For the text-containing cell, return its midpoint in (x, y) coordinate format. 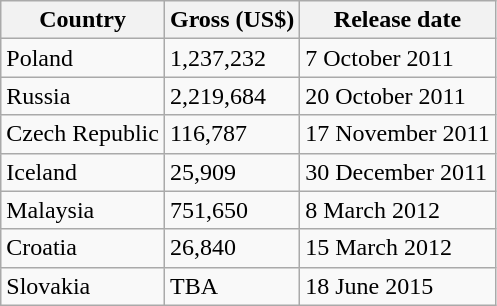
2,219,684 (232, 96)
116,787 (232, 134)
30 December 2011 (398, 172)
8 March 2012 (398, 210)
17 November 2011 (398, 134)
Russia (83, 96)
15 March 2012 (398, 248)
26,840 (232, 248)
25,909 (232, 172)
Slovakia (83, 286)
1,237,232 (232, 58)
Poland (83, 58)
751,650 (232, 210)
Country (83, 20)
Iceland (83, 172)
Release date (398, 20)
Croatia (83, 248)
Gross (US$) (232, 20)
TBA (232, 286)
7 October 2011 (398, 58)
18 June 2015 (398, 286)
Malaysia (83, 210)
Czech Republic (83, 134)
20 October 2011 (398, 96)
